Detect which cell encompasses the target text, then output its [x, y] center coordinate. 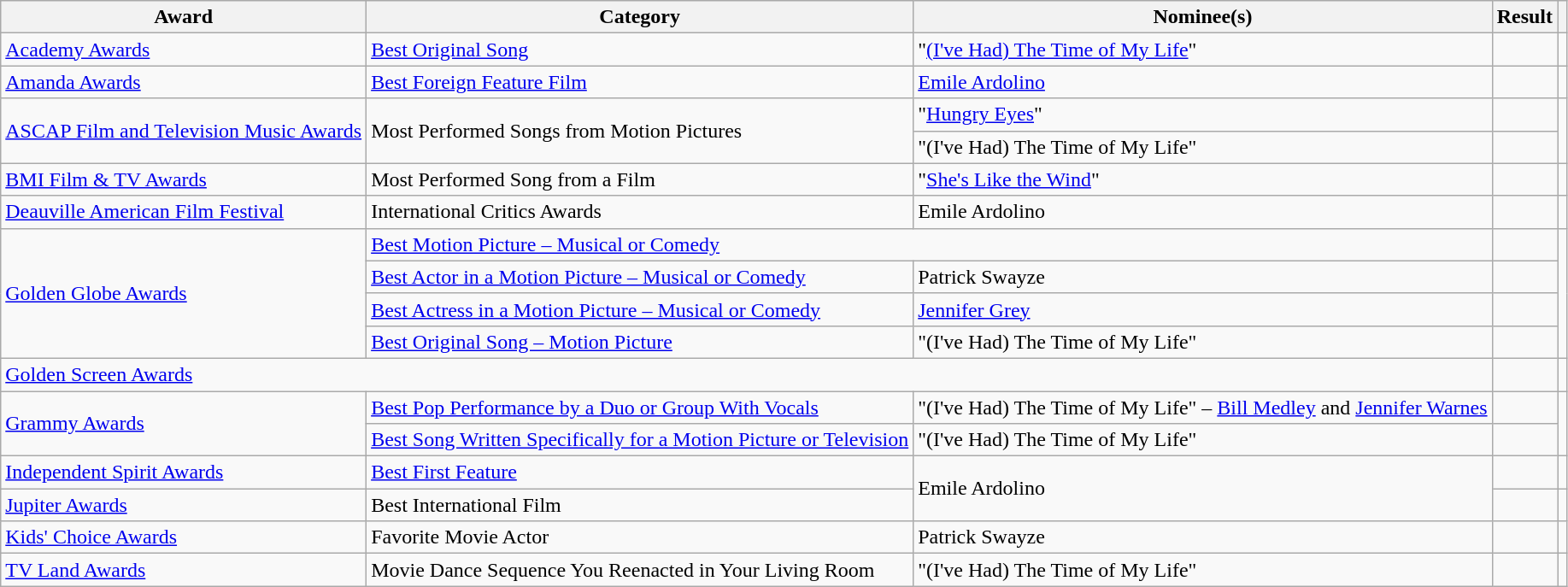
TV Land Awards [184, 570]
Best Actor in a Motion Picture – Musical or Comedy [640, 277]
Golden Globe Awards [184, 293]
Best Original Song [640, 50]
Favorite Movie Actor [640, 537]
Best Motion Picture – Musical or Comedy [930, 244]
Best International Film [640, 505]
Most Performed Song from a Film [640, 179]
Result [1524, 17]
Category [640, 17]
Best Song Written Specifically for a Motion Picture or Television [640, 440]
"She's Like the Wind" [1203, 179]
Deauville American Film Festival [184, 212]
Academy Awards [184, 50]
Jennifer Grey [1203, 309]
Grammy Awards [184, 424]
Best Foreign Feature Film [640, 82]
Award [184, 17]
"Hungry Eyes" [1203, 114]
ASCAP Film and Television Music Awards [184, 131]
Jupiter Awards [184, 505]
Best Actress in a Motion Picture – Musical or Comedy [640, 309]
Most Performed Songs from Motion Pictures [640, 131]
Amanda Awards [184, 82]
Best Original Song – Motion Picture [640, 342]
"(I've Had) The Time of My Life" – Bill Medley and Jennifer Warnes [1203, 408]
Best Pop Performance by a Duo or Group With Vocals [640, 408]
BMI Film & TV Awards [184, 179]
International Critics Awards [640, 212]
Independent Spirit Awards [184, 473]
Movie Dance Sequence You Reenacted in Your Living Room [640, 570]
Best First Feature [640, 473]
Nominee(s) [1203, 17]
Kids' Choice Awards [184, 537]
Golden Screen Awards [747, 374]
